Detect which cell encompasses the target text, then output its (x, y) center coordinate. 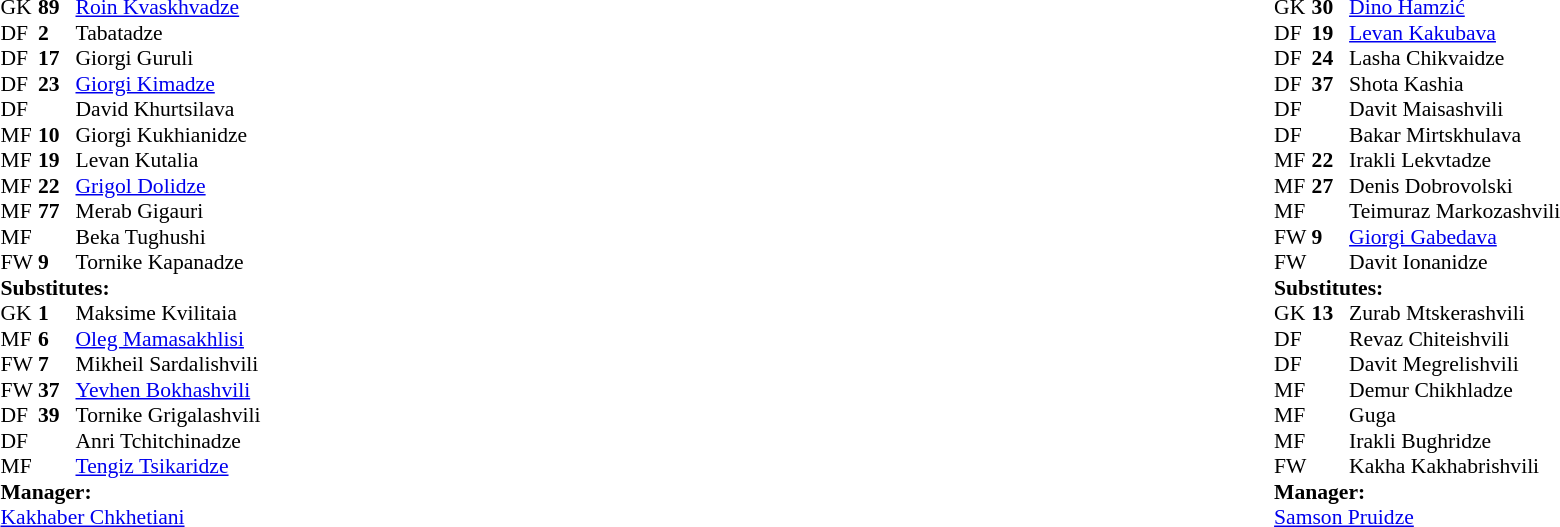
Demur Chikhladze (1454, 390)
77 (57, 211)
Davit Megrelishvili (1454, 365)
Revaz Chiteishvili (1454, 339)
Shota Kashia (1454, 84)
Levan Kakubava (1454, 33)
Mikheil Sardalishvili (168, 365)
Zurab Mtskerashvili (1454, 313)
2 (57, 33)
Beka Tughushi (168, 237)
Lasha Chikvaidze (1454, 59)
27 (1331, 186)
Giorgi Kukhianidze (168, 135)
7 (57, 365)
Grigol Dolidze (168, 186)
Maksime Kvilitaia (168, 313)
Irakli Lekvtadze (1454, 161)
Tornike Kapanadze (168, 263)
Davit Maisashvili (1454, 109)
Kakha Kakhabrishvili (1454, 467)
Bakar Mirtskhulava (1454, 135)
Giorgi Kimadze (168, 84)
Tornike Grigalashvili (168, 415)
1 (57, 313)
Irakli Bughridze (1454, 441)
39 (57, 415)
23 (57, 84)
Levan Kutalia (168, 161)
Guga (1454, 415)
Anri Tchitchinadze (168, 441)
Denis Dobrovolski (1454, 186)
David Khurtsilava (168, 109)
Davit Ionanidze (1454, 263)
Giorgi Gabedava (1454, 237)
Teimuraz Markozashvili (1454, 211)
Merab Gigauri (168, 211)
Yevhen Bokhashvili (168, 390)
24 (1331, 59)
Giorgi Guruli (168, 59)
Oleg Mamasakhlisi (168, 339)
17 (57, 59)
6 (57, 339)
10 (57, 135)
13 (1331, 313)
Tengiz Tsikaridze (168, 467)
Tabatadze (168, 33)
